Return the [X, Y] coordinate for the center point of the cell that contains the specified text.  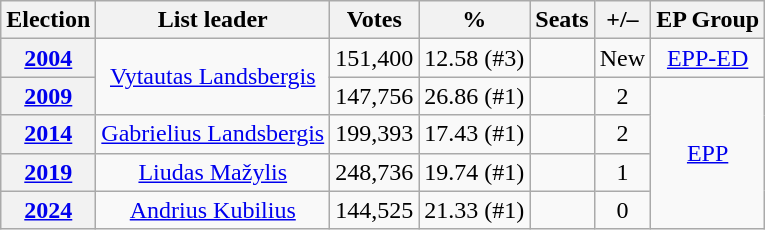
2014 [48, 134]
17.43 (#1) [474, 134]
EPP-ED [708, 58]
2019 [48, 172]
Election [48, 20]
Gabrielius Landsbergis [213, 134]
List leader [213, 20]
2024 [48, 210]
+/– [622, 20]
26.86 (#1) [474, 96]
19.74 (#1) [474, 172]
1 [622, 172]
248,736 [374, 172]
2009 [48, 96]
New [622, 58]
12.58 (#3) [474, 58]
144,525 [374, 210]
151,400 [374, 58]
Vytautas Landsbergis [213, 77]
EP Group [708, 20]
Andrius Kubilius [213, 210]
21.33 (#1) [474, 210]
2004 [48, 58]
% [474, 20]
Seats [562, 20]
Liudas Mažylis [213, 172]
147,756 [374, 96]
199,393 [374, 134]
EPP [708, 153]
0 [622, 210]
Votes [374, 20]
